Determine the (x, y) coordinate at the center of the cell enclosing the given text.  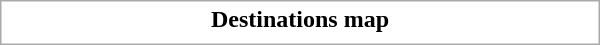
Destinations map (300, 19)
